Pinpoint the cell where the given text exists, returning its [X, Y] midpoint coordinate. 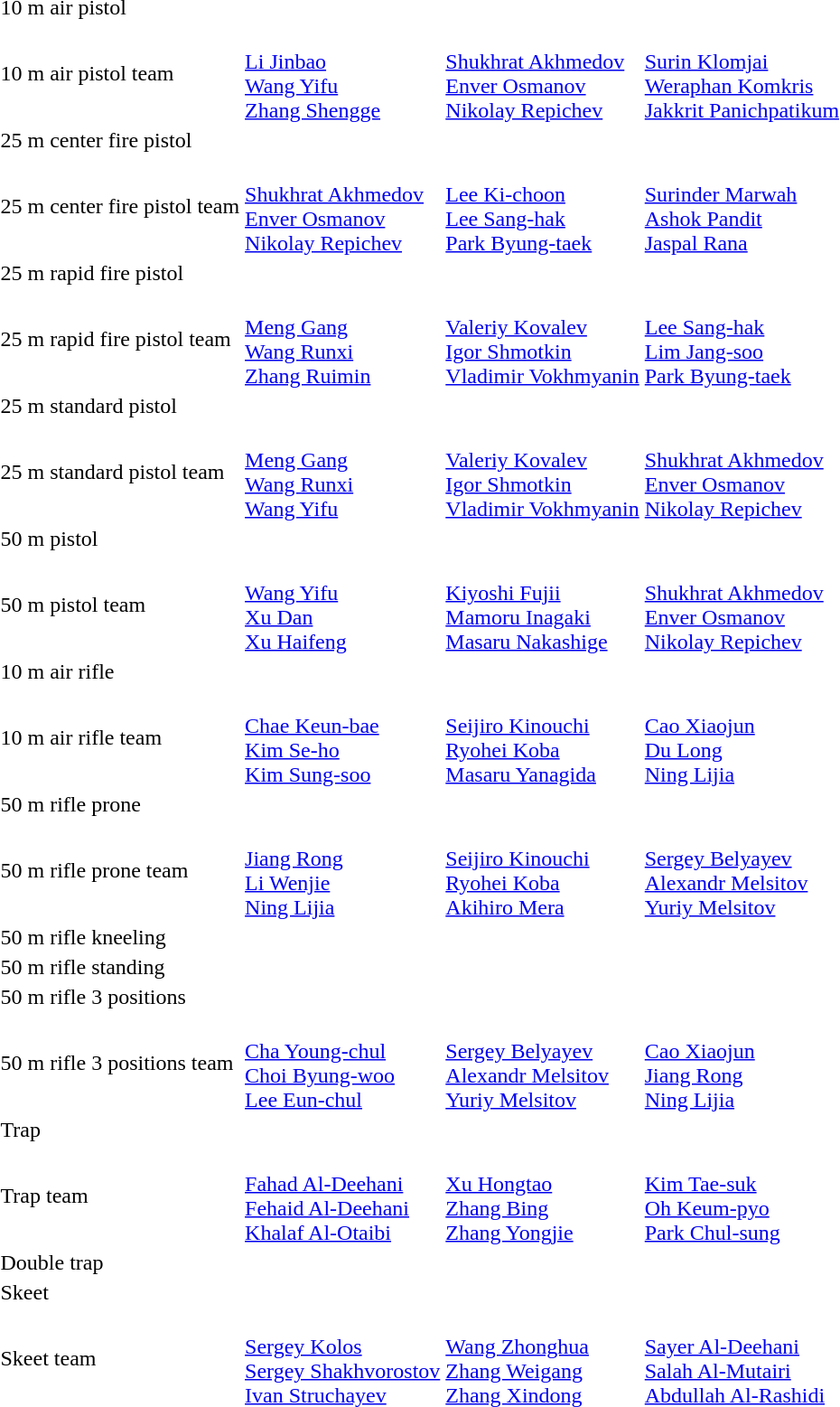
Xu HongtaoZhang BingZhang Yongjie [542, 1196]
Cao XiaojunDu LongNing Lijia [742, 737]
Cao XiaojunJiang RongNing Lijia [742, 1063]
Kiyoshi FujiiMamoru InagakiMasaru Nakashige [542, 605]
Li JinbaoWang YifuZhang Shengge [343, 74]
Seijiro KinouchiRyohei KobaAkihiro Mera [542, 871]
Fahad Al-DeehaniFehaid Al-DeehaniKhalaf Al-Otaibi [343, 1196]
Cha Young-chulChoi Byung-wooLee Eun-chul [343, 1063]
Lee Ki-choonLee Sang-hakPark Byung-taek [542, 206]
Seijiro KinouchiRyohei KobaMasaru Yanagida [542, 737]
Kim Tae-sukOh Keum-pyoPark Chul-sung [742, 1196]
Jiang RongLi WenjieNing Lijia [343, 871]
Chae Keun-baeKim Se-hoKim Sung-soo [343, 737]
Meng GangWang RunxiZhang Ruimin [343, 340]
Meng GangWang RunxiWang Yifu [343, 472]
Lee Sang-hakLim Jang-sooPark Byung-taek [742, 340]
Surinder MarwahAshok PanditJaspal Rana [742, 206]
Surin KlomjaiWeraphan KomkrisJakkrit Panichpatikum [742, 74]
Wang YifuXu DanXu Haifeng [343, 605]
